Determine the (X, Y) coordinate at the center of the cell enclosing the given text.  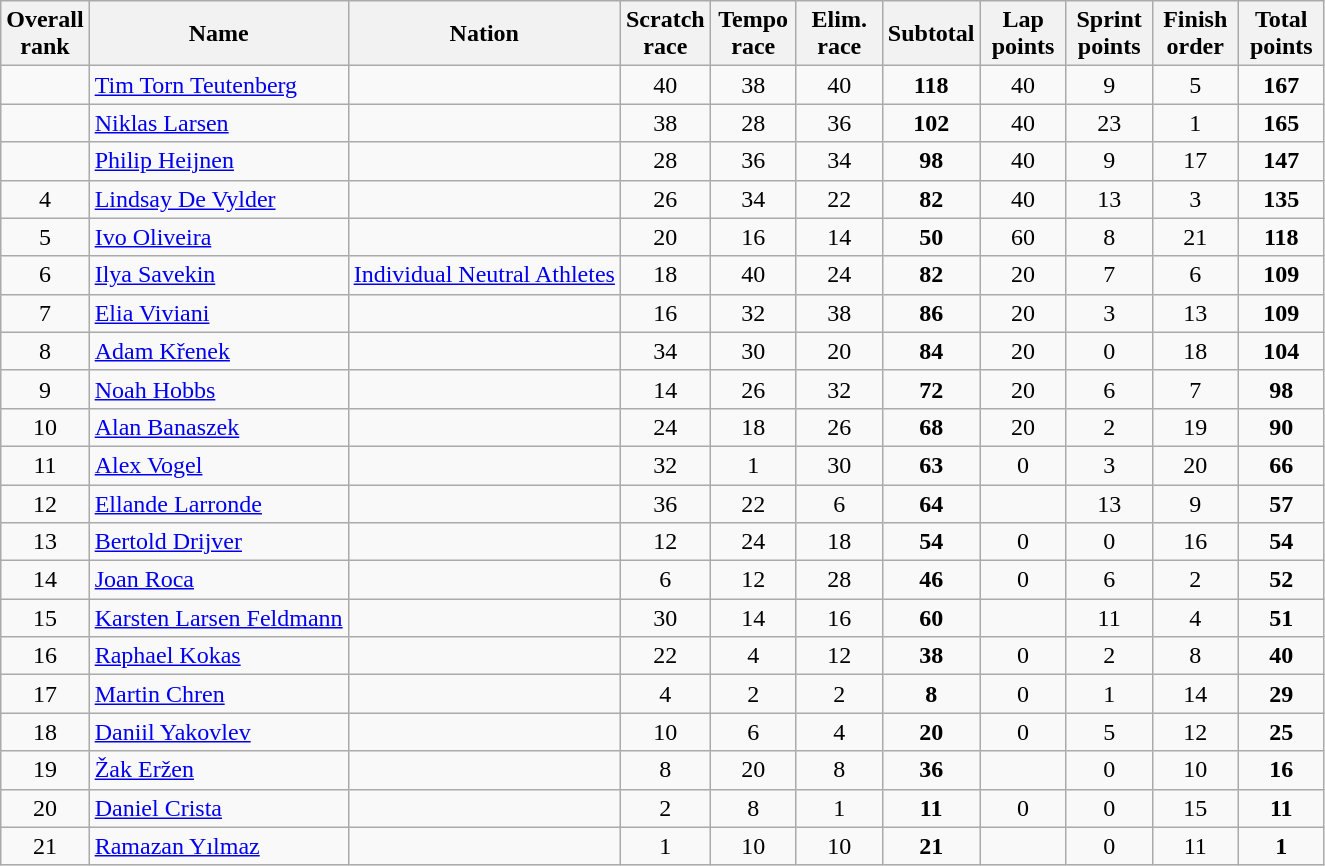
29 (1281, 694)
Tim Torn Teutenberg (218, 85)
Adam Křenek (218, 351)
Žak Eržen (218, 770)
50 (931, 237)
167 (1281, 85)
72 (931, 389)
Joan Roca (218, 580)
Karsten Larsen Feldmann (218, 618)
Ramazan Yılmaz (218, 846)
Name (218, 34)
63 (931, 465)
Martin Chren (218, 694)
23 (1109, 123)
Lap points (1023, 34)
Scratch race (665, 34)
Subtotal (931, 34)
Alan Banaszek (218, 427)
Lindsay De Vylder (218, 199)
64 (931, 503)
135 (1281, 199)
25 (1281, 732)
Ivo Oliveira (218, 237)
Tempo race (753, 34)
Alex Vogel (218, 465)
52 (1281, 580)
Overall rank (45, 34)
Daniil Yakovlev (218, 732)
Sprint points (1109, 34)
51 (1281, 618)
68 (931, 427)
147 (1281, 161)
Total points (1281, 34)
102 (931, 123)
46 (931, 580)
Individual Neutral Athletes (484, 275)
Bertold Drijver (218, 542)
Finish order (1195, 34)
Nation (484, 34)
Niklas Larsen (218, 123)
84 (931, 351)
Elim. race (839, 34)
Noah Hobbs (218, 389)
66 (1281, 465)
104 (1281, 351)
57 (1281, 503)
Ellande Larronde (218, 503)
Philip Heijnen (218, 161)
165 (1281, 123)
Daniel Crista (218, 808)
Elia Viviani (218, 313)
86 (931, 313)
Raphael Kokas (218, 656)
90 (1281, 427)
Ilya Savekin (218, 275)
